Identify which cell holds the provided text, then report its [x, y] central coordinate. 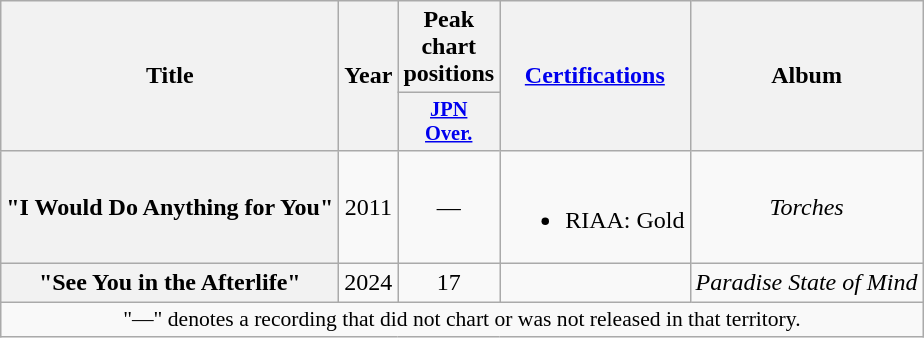
Album [806, 76]
"—" denotes a recording that did not chart or was not released in that territory. [462, 320]
Peak chart positions [449, 47]
2024 [368, 283]
— [449, 206]
Certifications [595, 76]
"See You in the Afterlife" [170, 283]
2011 [368, 206]
Year [368, 76]
Title [170, 76]
Paradise State of Mind [806, 283]
Torches [806, 206]
"I Would Do Anything for You" [170, 206]
JPNOver. [449, 122]
RIAA: Gold [595, 206]
17 [449, 283]
